Find where the given text appears and provide that cell's center as (x, y) coordinate. 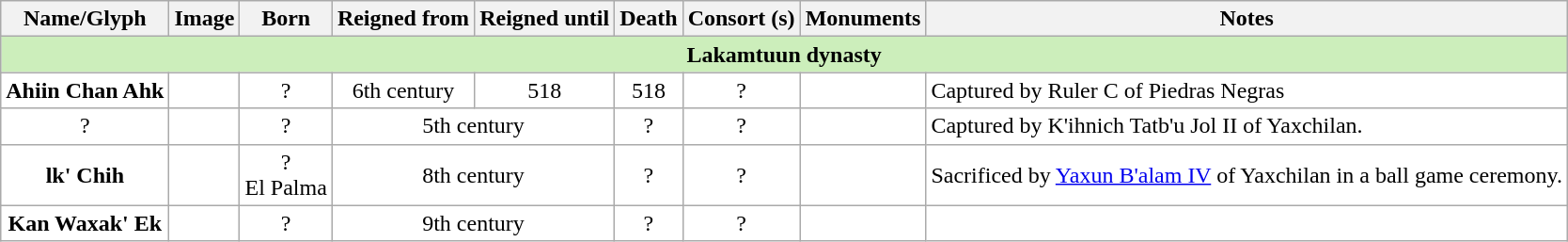
Captured by K'ihnich Tatb'u Jol II of Yaxchilan. (1247, 126)
5th century (473, 126)
Kan Waxak' Ek (85, 223)
Consort (s) (741, 19)
9th century (473, 223)
Born (286, 19)
Notes (1247, 19)
Name/Glyph (85, 19)
Reigned from (402, 19)
Image (205, 19)
8th century (473, 175)
?El Palma (286, 175)
Monuments (863, 19)
Ahiin Chan Ahk (85, 90)
6th century (402, 90)
Lakamtuun dynasty (784, 55)
Sacrificed by Yaxun B'alam IV of Yaxchilan in a ball game ceremony. (1247, 175)
Captured by Ruler C of Piedras Negras (1247, 90)
Reigned until (545, 19)
Death (649, 19)
lk' Chih (85, 175)
